For the text-containing cell, return its midpoint in (x, y) coordinate format. 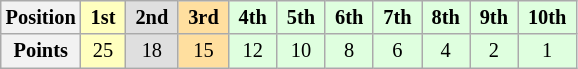
12 (253, 51)
2nd (152, 17)
Points (41, 51)
10th (547, 17)
1 (547, 51)
7th (397, 17)
15 (203, 51)
18 (152, 51)
Position (41, 17)
1st (104, 17)
25 (104, 51)
4th (253, 17)
3rd (203, 17)
8th (446, 17)
8 (349, 51)
4 (446, 51)
9th (494, 17)
6th (349, 17)
2 (494, 51)
5th (301, 17)
10 (301, 51)
6 (397, 51)
